Locate the cell with the specified text and output its (X, Y) center coordinate. 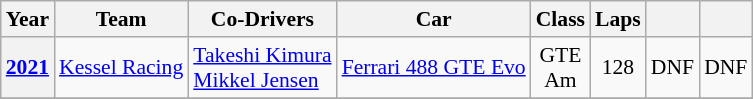
2021 (28, 68)
Team (121, 19)
Kessel Racing (121, 68)
Laps (618, 19)
Car (434, 19)
Co-Drivers (262, 19)
GTEAm (560, 68)
Takeshi Kimura Mikkel Jensen (262, 68)
Year (28, 19)
Ferrari 488 GTE Evo (434, 68)
Class (560, 19)
128 (618, 68)
